Provide the [X, Y] coordinate of the cell's center where the given text is located.  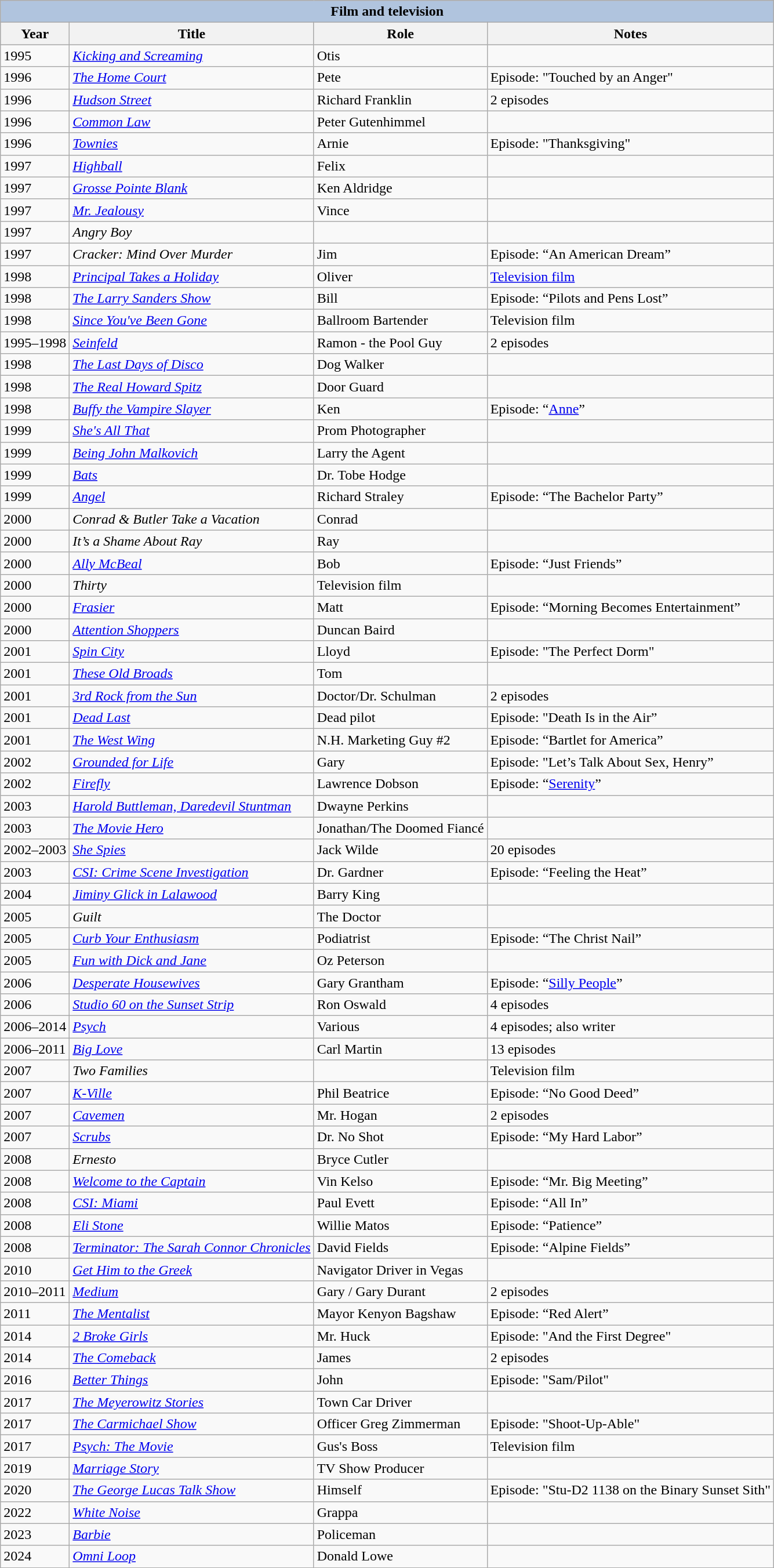
Episode: “No Good Deed” [630, 1093]
Episode: "Sam/Pilot" [630, 1380]
2020 [35, 1490]
Eli Stone [191, 1225]
Studio 60 on the Sunset Strip [191, 1005]
Bryce Cutler [400, 1159]
Ramon - the Pool Guy [400, 343]
Mr. Hogan [400, 1115]
Episode: “An American Dream” [630, 254]
These Old Broads [191, 674]
Barry King [400, 894]
1995 [35, 56]
It’s a Shame About Ray [191, 541]
The Real Howard Spitz [191, 387]
Arnie [400, 144]
Dr. Gardner [400, 872]
Spin City [191, 652]
Richard Franklin [400, 100]
2016 [35, 1380]
Film and television [387, 12]
2011 [35, 1313]
Frasier [191, 607]
Lloyd [400, 652]
Pete [400, 78]
Episode: “Anne” [630, 409]
Episode: "The Perfect Dorm" [630, 652]
Seinfeld [191, 343]
Psych [191, 1027]
Matt [400, 607]
Episode: “Mr. Big Meeting” [630, 1181]
Mr. Jealousy [191, 210]
Bob [400, 563]
Policeman [400, 1534]
The Meyerowitz Stories [191, 1402]
Guilt [191, 916]
She Spies [191, 850]
The Larry Sanders Show [191, 299]
Episode: “Just Friends” [630, 563]
2019 [35, 1468]
2024 [35, 1556]
Ally McBeal [191, 563]
Cracker: Mind Over Murder [191, 254]
The Comeback [191, 1358]
Oz Peterson [400, 960]
13 episodes [630, 1049]
Being John Malkovich [191, 453]
Episode: "Shoot-Up-Able" [630, 1424]
Hudson Street [191, 100]
The Last Days of Disco [191, 365]
She's All That [191, 431]
Episode: “Bartlet for America” [630, 740]
Since You've Been Gone [191, 321]
Mayor Kenyon Bagshaw [400, 1313]
White Noise [191, 1512]
Barbie [191, 1534]
Attention Shoppers [191, 629]
2006–2014 [35, 1027]
Bats [191, 475]
Year [35, 34]
Marriage Story [191, 1468]
John [400, 1380]
Ken Aldridge [400, 188]
Gary / Gary Durant [400, 1291]
Omni Loop [191, 1556]
Ernesto [191, 1159]
The Movie Hero [191, 828]
2010–2011 [35, 1291]
2 Broke Girls [191, 1335]
Various [400, 1027]
Firefly [191, 784]
Bill [400, 299]
Medium [191, 1291]
Gary Grantham [400, 983]
Himself [400, 1490]
Episode: “All In” [630, 1203]
2010 [35, 1269]
1995–1998 [35, 343]
Fun with Dick and Jane [191, 960]
Episode: “Patience” [630, 1225]
Navigator Driver in Vegas [400, 1269]
Episode: "Stu-D2 1138 on the Binary Sunset Sith" [630, 1490]
4 episodes [630, 1005]
Psych: The Movie [191, 1446]
Welcome to the Captain [191, 1181]
Scrubs [191, 1137]
Two Families [191, 1071]
CSI: Crime Scene Investigation [191, 872]
Peter Gutenhimmel [400, 122]
The Home Court [191, 78]
The George Lucas Talk Show [191, 1490]
Episode: “Silly People” [630, 983]
Mr. Huck [400, 1335]
Episode: “Morning Becomes Entertainment” [630, 607]
Gus's Boss [400, 1446]
Episode: "Thanksgiving" [630, 144]
Grosse Pointe Blank [191, 188]
Door Guard [400, 387]
2022 [35, 1512]
Big Love [191, 1049]
Prom Photographer [400, 431]
Otis [400, 56]
Better Things [191, 1380]
Doctor/Dr. Schulman [400, 696]
Episode: "And the First Degree" [630, 1335]
2004 [35, 894]
The Doctor [400, 916]
Felix [400, 166]
Curb Your Enthusiasm [191, 938]
Podiatrist [400, 938]
Buffy the Vampire Slayer [191, 409]
The West Wing [191, 740]
Principal Takes a Holiday [191, 277]
Vin Kelso [400, 1181]
Notes [630, 34]
Ray [400, 541]
Jack Wilde [400, 850]
TV Show Producer [400, 1468]
Episode: "Touched by an Anger" [630, 78]
The Carmichael Show [191, 1424]
4 episodes; also writer [630, 1027]
Conrad [400, 519]
Episode: “The Christ Nail” [630, 938]
Paul Evett [400, 1203]
CSI: Miami [191, 1203]
Title [191, 34]
Episode: “Feeling the Heat” [630, 872]
Get Him to the Greek [191, 1269]
2006–2011 [35, 1049]
Vince [400, 210]
Richard Straley [400, 497]
Townies [191, 144]
Duncan Baird [400, 629]
Officer Greg Zimmerman [400, 1424]
David Fields [400, 1247]
Terminator: The Sarah Connor Chronicles [191, 1247]
3rd Rock from the Sun [191, 696]
Dwayne Perkins [400, 806]
Episode: “Red Alert” [630, 1313]
2002–2003 [35, 850]
K-Ville [191, 1093]
Gary [400, 762]
James [400, 1358]
Desperate Housewives [191, 983]
Jiminy Glick in Lalawood [191, 894]
Carl Martin [400, 1049]
Grounded for Life [191, 762]
Thirty [191, 585]
Jim [400, 254]
Episode: “Serenity” [630, 784]
Lawrence Dobson [400, 784]
Willie Matos [400, 1225]
N.H. Marketing Guy #2 [400, 740]
Larry the Agent [400, 453]
Dog Walker [400, 365]
Episode: “My Hard Labor” [630, 1137]
Dr. Tobe Hodge [400, 475]
Conrad & Butler Take a Vacation [191, 519]
Oliver [400, 277]
Episode: "Let’s Talk About Sex, Henry” [630, 762]
Tom [400, 674]
Episode: “Alpine Fields” [630, 1247]
Ballroom Bartender [400, 321]
Phil Beatrice [400, 1093]
The Mentalist [191, 1313]
2023 [35, 1534]
20 episodes [630, 850]
Dr. No Shot [400, 1137]
Ken [400, 409]
Common Law [191, 122]
Episode: “The Bachelor Party” [630, 497]
Town Car Driver [400, 1402]
Donald Lowe [400, 1556]
Harold Buttleman, Daredevil Stuntman [191, 806]
Angry Boy [191, 232]
Grappa [400, 1512]
Ron Oswald [400, 1005]
Episode: "Death Is in the Air” [630, 718]
Role [400, 34]
Cavemen [191, 1115]
Kicking and Screaming [191, 56]
Highball [191, 166]
Episode: “Pilots and Pens Lost” [630, 299]
Angel [191, 497]
Dead Last [191, 718]
Dead pilot [400, 718]
Jonathan/The Doomed Fiancé [400, 828]
